For the text-containing cell, return its midpoint in (x, y) coordinate format. 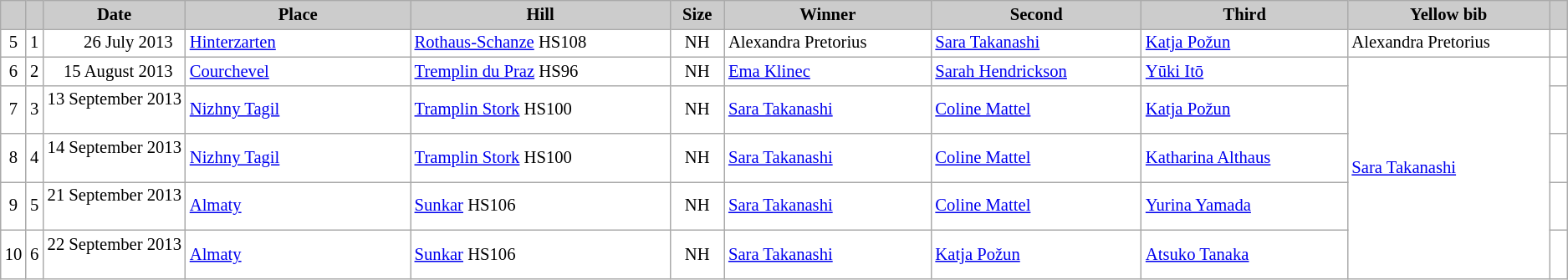
Hill (540, 14)
Hinterzarten (298, 43)
Winner (828, 14)
8 (13, 158)
10 (13, 254)
14 September 2013 (114, 158)
Ema Klinec (828, 71)
9 (13, 206)
Tremplin du Praz HS96 (540, 71)
Third (1244, 14)
Rothaus-Schanze HS108 (540, 43)
15 August 2013 (114, 71)
22 September 2013 (114, 254)
Yūki Itō (1244, 71)
Katharina Althaus (1244, 158)
1 (34, 43)
3 (34, 109)
Courchevel (298, 71)
7 (13, 109)
Yurina Yamada (1244, 206)
Sarah Hendrickson (1035, 71)
Yellow bib (1448, 14)
Size (697, 14)
4 (34, 158)
Date (114, 14)
Second (1035, 14)
21 September 2013 (114, 206)
13 September 2013 (114, 109)
26 July 2013 (114, 43)
Atsuko Tanaka (1244, 254)
2 (34, 71)
Place (298, 14)
